Detect which cell encompasses the target text, then output its (x, y) center coordinate. 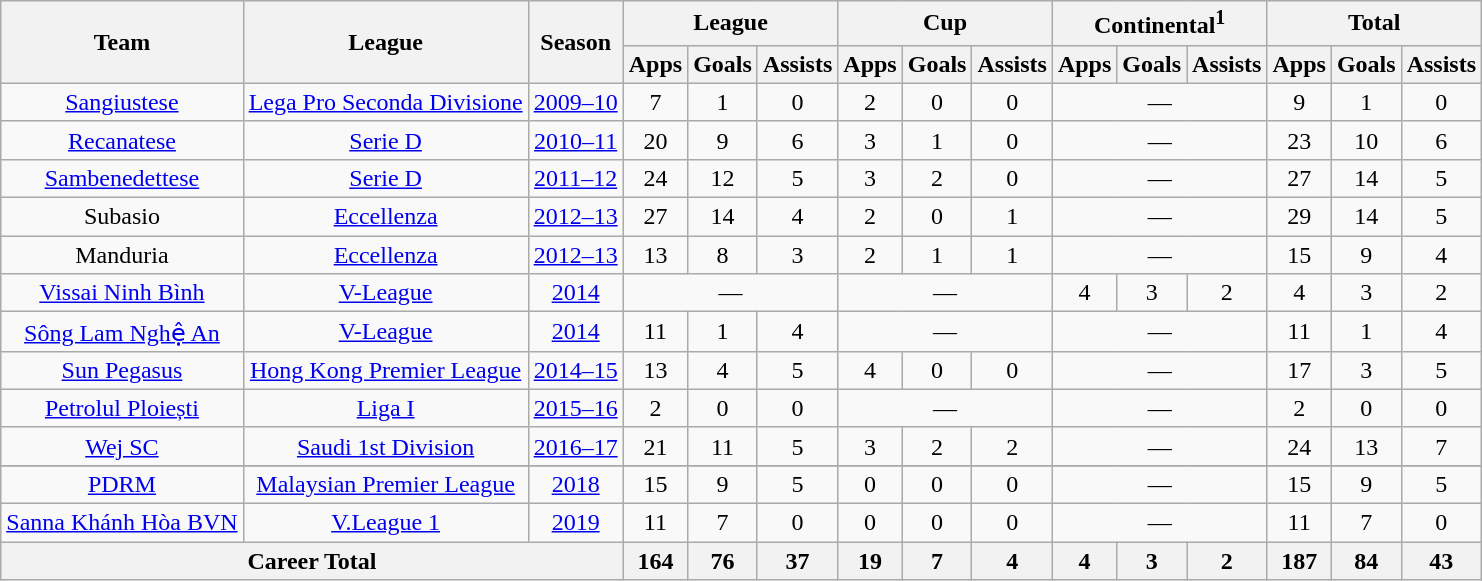
Team (122, 42)
10 (1366, 140)
84 (1366, 561)
2019 (576, 523)
2009–10 (576, 102)
Hong Kong Premier League (386, 370)
PDRM (122, 484)
8 (723, 255)
17 (1299, 370)
Petrolul Ploiești (122, 408)
187 (1299, 561)
37 (797, 561)
2010–11 (576, 140)
2011–12 (576, 178)
43 (1441, 561)
Lega Pro Seconda Divisione (386, 102)
29 (1299, 217)
2016–17 (576, 446)
Wej SC (122, 446)
21 (655, 446)
20 (655, 140)
2014–15 (576, 370)
Manduria (122, 255)
Vissai Ninh Bình (122, 293)
Total (1374, 24)
12 (723, 178)
2015–16 (576, 408)
Career Total (312, 561)
Sanna Khánh Hòa BVN (122, 523)
Sangiustese (122, 102)
Liga I (386, 408)
19 (870, 561)
76 (723, 561)
Sông Lam Nghệ An (122, 332)
23 (1299, 140)
Season (576, 42)
Cup (946, 24)
Continental1 (1160, 24)
Recanatese (122, 140)
Malaysian Premier League (386, 484)
V.League 1 (386, 523)
164 (655, 561)
2018 (576, 484)
Subasio (122, 217)
Sambenedettese (122, 178)
Sun Pegasus (122, 370)
Saudi 1st Division (386, 446)
